Capture the cell that displays the provided text and extract its [x, y] central coordinate. 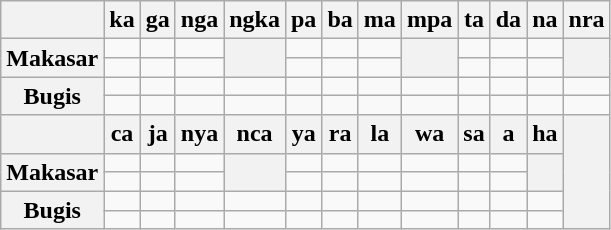
nca [255, 134]
wa [429, 134]
ja [158, 134]
mpa [429, 20]
sa [474, 134]
ra [340, 134]
a [508, 134]
la [380, 134]
ha [545, 134]
ka [122, 20]
ngka [255, 20]
ta [474, 20]
nya [199, 134]
ba [340, 20]
pa [303, 20]
ya [303, 134]
ga [158, 20]
ma [380, 20]
nga [199, 20]
da [508, 20]
ca [122, 134]
na [545, 20]
nra [586, 20]
